Extract the (x, y) coordinate from the center of the cell holding the provided text.  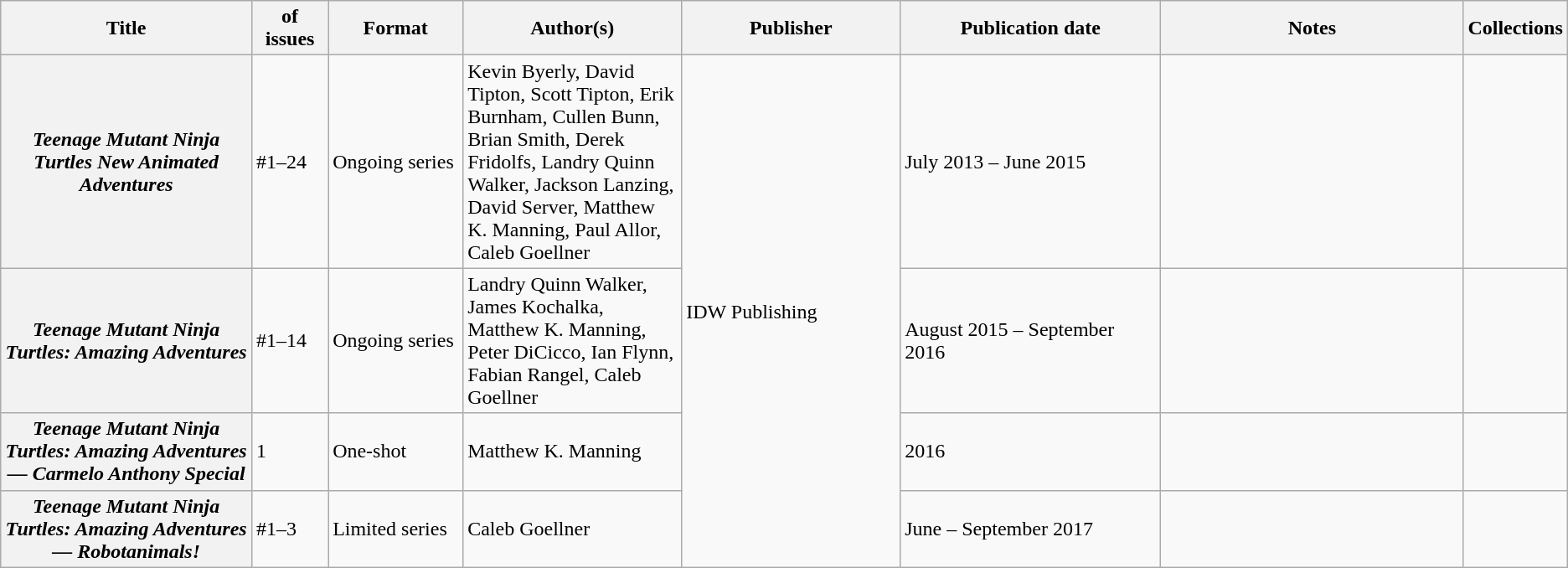
Teenage Mutant Ninja Turtles New Animated Adventures (126, 162)
Landry Quinn Walker, James Kochalka, Matthew K. Manning, Peter DiCicco, Ian Flynn, Fabian Rangel, Caleb Goellner (573, 340)
IDW Publishing (791, 312)
#1–3 (290, 529)
Caleb Goellner (573, 529)
Publication date (1030, 28)
Author(s) (573, 28)
Teenage Mutant Ninja Turtles: Amazing Adventures — Robotanimals! (126, 529)
August 2015 – September 2016 (1030, 340)
One-shot (395, 452)
Teenage Mutant Ninja Turtles: Amazing Adventures — Carmelo Anthony Special (126, 452)
Title (126, 28)
Limited series (395, 529)
June – September 2017 (1030, 529)
July 2013 – June 2015 (1030, 162)
Publisher (791, 28)
Matthew K. Manning (573, 452)
Notes (1312, 28)
#1–24 (290, 162)
#1–14 (290, 340)
Collections (1515, 28)
2016 (1030, 452)
Format (395, 28)
of issues (290, 28)
1 (290, 452)
Teenage Mutant Ninja Turtles: Amazing Adventures (126, 340)
